Locate the cell with the specified text and output its [x, y] center coordinate. 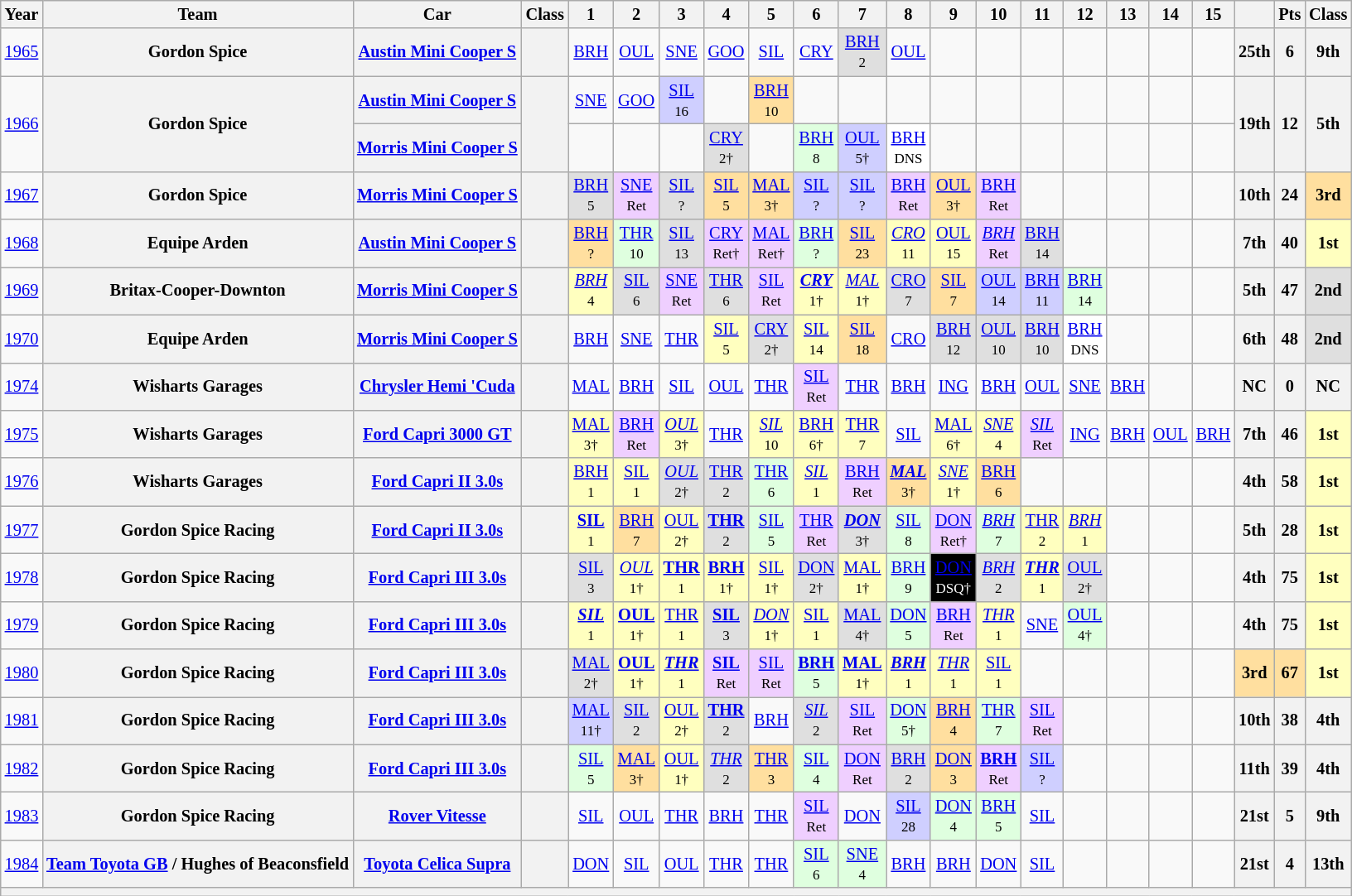
39 [1289, 768]
40 [1289, 243]
CRY1† [816, 291]
19th [1254, 124]
1970 [22, 339]
1982 [22, 768]
SNE1† [953, 482]
SIL14 [816, 339]
THR10 [636, 243]
13 [1127, 14]
10 [998, 14]
24 [1289, 195]
1968 [22, 243]
DON5 [909, 625]
CRY [816, 52]
1978 [22, 577]
SIL10 [770, 434]
Year [22, 14]
MAL4† [862, 625]
BRH12 [953, 339]
SIL18 [862, 339]
14 [1171, 14]
CRO [909, 339]
1965 [22, 52]
SIL16 [682, 100]
Team [197, 14]
15 [1214, 14]
2 [636, 14]
1975 [22, 434]
THR3 [770, 768]
11th [1254, 768]
SIL1† [770, 577]
DONRet† [953, 530]
1984 [22, 864]
1981 [22, 720]
SIL23 [862, 243]
46 [1289, 434]
THRRet [816, 530]
Toyota Celica Supra [437, 864]
1966 [22, 124]
MAL6† [953, 434]
48 [1289, 339]
DONRet [862, 768]
SIL28 [909, 816]
1976 [22, 482]
13th [1328, 864]
25th [1254, 52]
1977 [22, 530]
Britax-Cooper-Downton [197, 291]
Ford Capri 3000 GT [437, 434]
SIL4 [816, 768]
1967 [22, 195]
SIL13 [682, 243]
1980 [22, 673]
1983 [22, 816]
38 [1289, 720]
CRO11 [909, 243]
1 [591, 14]
9 [953, 14]
DONDSQ† [953, 577]
CRO7 [909, 291]
Car [437, 14]
47 [1289, 291]
MAL2† [591, 673]
Pts [1289, 14]
OUL5† [862, 147]
BRH6 [998, 482]
11 [1042, 14]
MAL [591, 387]
Rover Vitesse [437, 816]
Chrysler Hemi 'Cuda [437, 387]
1979 [22, 625]
58 [1289, 482]
DON3† [862, 530]
OUL10 [998, 339]
BRH6† [816, 434]
28 [1289, 530]
MALRet† [770, 243]
67 [1289, 673]
0 [1289, 387]
DON4 [953, 816]
DON3 [953, 768]
SIL7 [953, 291]
CRYRet† [727, 243]
Team Toyota GB / Hughes of Beaconsfield [197, 864]
OUL15 [953, 243]
1969 [22, 291]
3 [682, 14]
OUL4† [1085, 625]
BRH9 [909, 577]
OUL14 [998, 291]
DON1† [770, 625]
SIL8 [909, 530]
MAL11† [591, 720]
6th [1254, 339]
7 [862, 14]
BRH8 [816, 147]
8 [909, 14]
BRH1† [727, 577]
DON2† [816, 577]
BRH11 [1042, 291]
DON5† [909, 720]
1974 [22, 387]
